Provide the (x, y) coordinate of the cell's center where the given text is located.  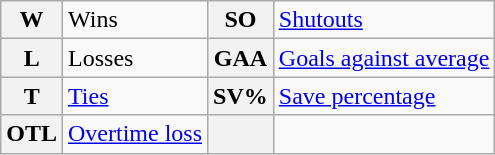
L (32, 58)
Wins (136, 20)
Goals against average (384, 58)
Losses (136, 58)
Overtime loss (136, 134)
Ties (136, 96)
SV% (241, 96)
Save percentage (384, 96)
W (32, 20)
GAA (241, 58)
SO (241, 20)
T (32, 96)
OTL (32, 134)
Shutouts (384, 20)
